Capture the cell that displays the provided text and extract its (X, Y) central coordinate. 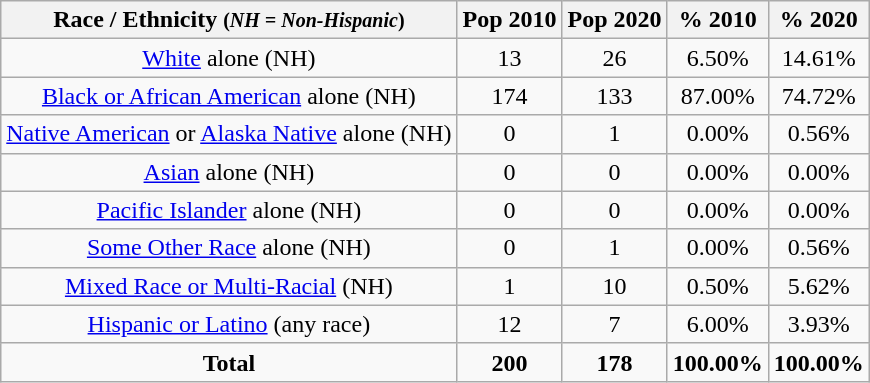
% 2020 (818, 20)
14.61% (818, 58)
Black or African American alone (NH) (229, 96)
12 (510, 324)
Pop 2010 (510, 20)
Pacific Islander alone (NH) (229, 210)
10 (614, 286)
3.93% (818, 324)
6.00% (718, 324)
Asian alone (NH) (229, 172)
5.62% (818, 286)
178 (614, 362)
% 2010 (718, 20)
0.50% (718, 286)
13 (510, 58)
Hispanic or Latino (any race) (229, 324)
Native American or Alaska Native alone (NH) (229, 134)
7 (614, 324)
White alone (NH) (229, 58)
Total (229, 362)
26 (614, 58)
74.72% (818, 96)
Race / Ethnicity (NH = Non-Hispanic) (229, 20)
Mixed Race or Multi-Racial (NH) (229, 286)
Some Other Race alone (NH) (229, 248)
6.50% (718, 58)
133 (614, 96)
200 (510, 362)
174 (510, 96)
87.00% (718, 96)
Pop 2020 (614, 20)
